Locate the cell with the specified text and output its (X, Y) center coordinate. 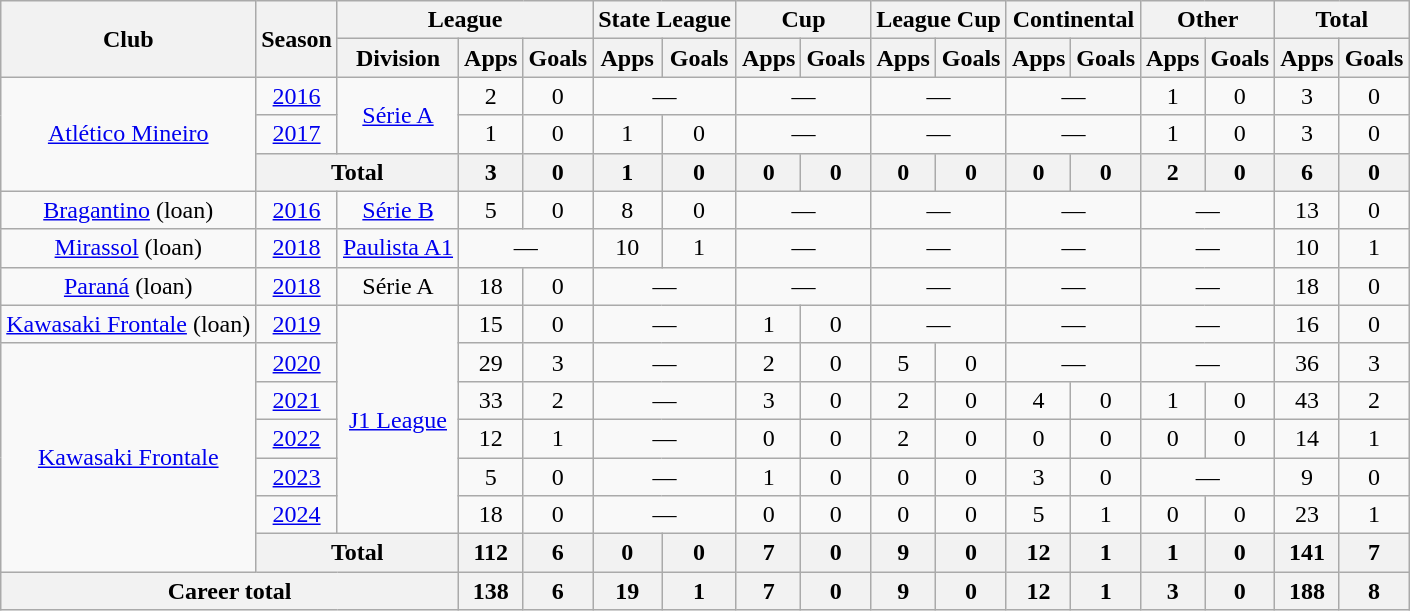
League Cup (939, 20)
23 (1307, 515)
Bragantino (loan) (128, 210)
2024 (297, 515)
188 (1307, 591)
2023 (297, 477)
19 (628, 591)
Division (398, 58)
16 (1307, 324)
138 (491, 591)
33 (491, 400)
13 (1307, 210)
State League (665, 20)
2022 (297, 438)
Série B (398, 210)
Paraná (loan) (128, 286)
J1 League (398, 419)
2017 (297, 134)
4 (1038, 400)
Season (297, 39)
2021 (297, 400)
29 (491, 362)
Paulista A1 (398, 248)
2019 (297, 324)
Kawasaki Frontale (loan) (128, 324)
Mirassol (loan) (128, 248)
36 (1307, 362)
43 (1307, 400)
141 (1307, 553)
League (464, 20)
Career total (230, 591)
112 (491, 553)
2020 (297, 362)
Other (1208, 20)
14 (1307, 438)
Continental (1073, 20)
Kawasaki Frontale (128, 457)
Atlético Mineiro (128, 134)
15 (491, 324)
Club (128, 39)
Cup (803, 20)
